Identify which cell holds the provided text, then report its (x, y) central coordinate. 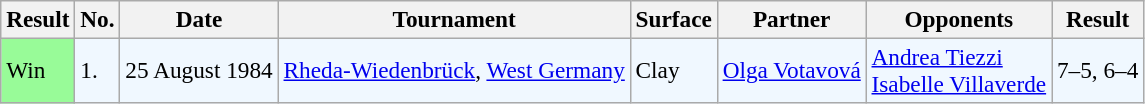
Opponents (958, 19)
Surface (674, 19)
Rheda-Wiedenbrück, West Germany (454, 70)
Partner (792, 19)
Win (38, 70)
No. (98, 19)
25 August 1984 (199, 70)
1. (98, 70)
7–5, 6–4 (1098, 70)
Date (199, 19)
Andrea Tiezzi Isabelle Villaverde (958, 70)
Clay (674, 70)
Tournament (454, 19)
Olga Votavová (792, 70)
